Find where the given text appears and provide that cell's center as (X, Y) coordinate. 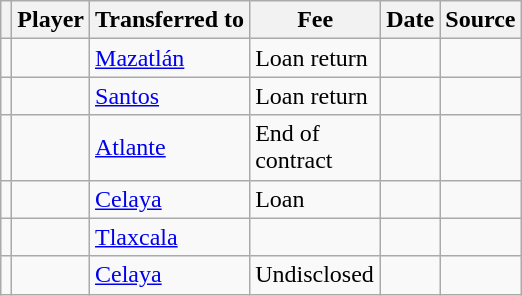
Fee (316, 20)
Loan (316, 199)
End of contract (316, 148)
Player (51, 20)
Santos (170, 96)
Mazatlán (170, 58)
Tlaxcala (170, 237)
Transferred to (170, 20)
Undisclosed (316, 275)
Atlante (170, 148)
Source (480, 20)
Date (410, 20)
